Capture the cell that displays the provided text and extract its [x, y] central coordinate. 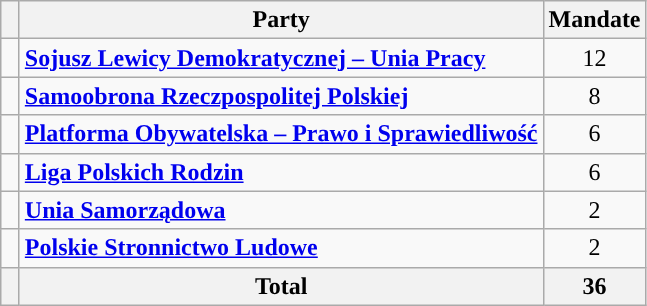
Sojusz Lewicy Demokratycznej – Unia Pracy [281, 58]
Polskie Stronnictwo Ludowe [281, 248]
Liga Polskich Rodzin [281, 172]
Samoobrona Rzeczpospolitej Polskiej [281, 96]
Total [281, 286]
36 [594, 286]
Unia Samorządowa [281, 210]
8 [594, 96]
12 [594, 58]
Mandate [594, 20]
Platforma Obywatelska – Prawo i Sprawiedliwość [281, 134]
Party [281, 20]
